Return [X, Y] of the center of cell containing provided text 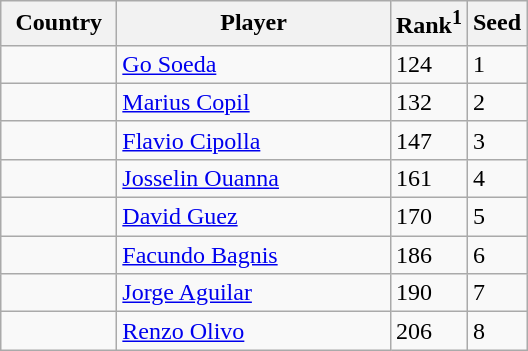
4 [496, 178]
8 [496, 331]
Seed [496, 24]
190 [428, 293]
124 [428, 64]
147 [428, 140]
Josselin Ouanna [254, 178]
132 [428, 102]
David Guez [254, 217]
Renzo Olivo [254, 331]
Flavio Cipolla [254, 140]
170 [428, 217]
Country [59, 24]
1 [496, 64]
Player [254, 24]
Rank1 [428, 24]
Facundo Bagnis [254, 255]
206 [428, 331]
6 [496, 255]
Go Soeda [254, 64]
Marius Copil [254, 102]
7 [496, 293]
186 [428, 255]
5 [496, 217]
161 [428, 178]
Jorge Aguilar [254, 293]
2 [496, 102]
3 [496, 140]
